Provide the (X, Y) coordinate of the cell's center where the given text is located.  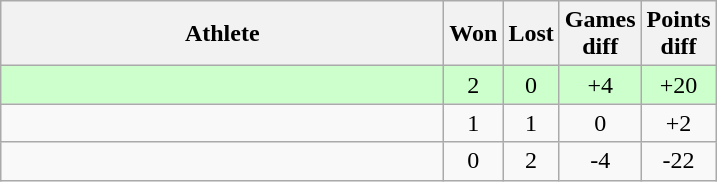
-4 (600, 161)
Gamesdiff (600, 34)
+4 (600, 85)
Athlete (222, 34)
+2 (678, 123)
Lost (531, 34)
-22 (678, 161)
+20 (678, 85)
Won (474, 34)
Pointsdiff (678, 34)
